Find where the given text appears and provide that cell's center as (X, Y) coordinate. 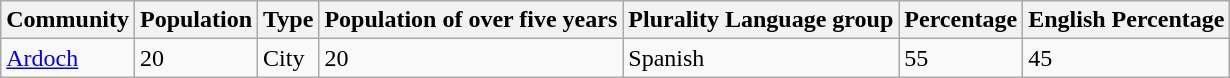
Type (288, 20)
Spanish (761, 58)
45 (1126, 58)
Population of over five years (471, 20)
Community (68, 20)
Percentage (961, 20)
55 (961, 58)
Plurality Language group (761, 20)
Ardoch (68, 58)
English Percentage (1126, 20)
Population (196, 20)
City (288, 58)
